Capture the cell that displays the provided text and extract its (X, Y) central coordinate. 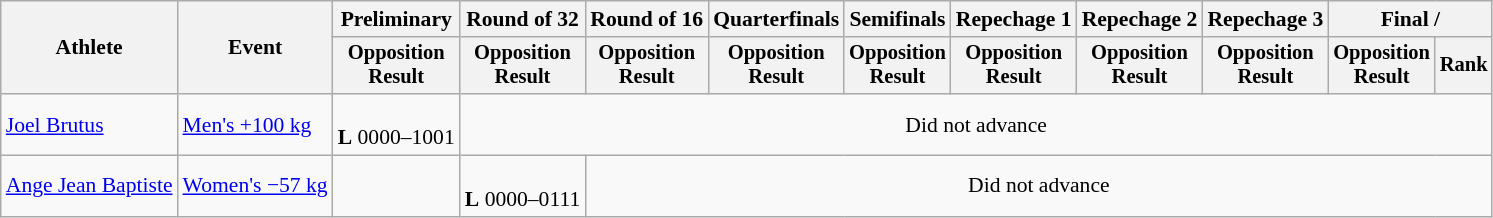
Repechage 3 (1265, 19)
L 0000–1001 (396, 124)
Joel Brutus (90, 124)
L 0000–0111 (522, 186)
Men's +100 kg (256, 124)
Athlete (90, 48)
Round of 16 (646, 19)
Quarterfinals (776, 19)
Women's −57 kg (256, 186)
Event (256, 48)
Final / (1410, 19)
Ange Jean Baptiste (90, 186)
Preliminary (396, 19)
Rank (1464, 66)
Round of 32 (522, 19)
Semifinals (898, 19)
Repechage 2 (1140, 19)
Repechage 1 (1014, 19)
